Output the (X, Y) coordinate of the center of the cell containing the given text.  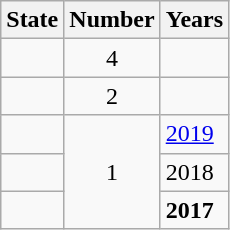
2018 (194, 172)
Years (194, 20)
4 (112, 58)
2017 (194, 210)
Number (112, 20)
State (32, 20)
2019 (194, 134)
2 (112, 96)
1 (112, 172)
